Identify which cell holds the provided text, then report its [X, Y] central coordinate. 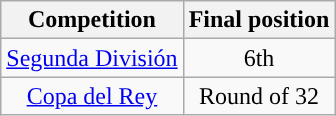
Round of 32 [259, 96]
Segunda División [92, 58]
Final position [259, 20]
6th [259, 58]
Copa del Rey [92, 96]
Competition [92, 20]
